Determine the [X, Y] coordinate at the center of the cell enclosing the given text.  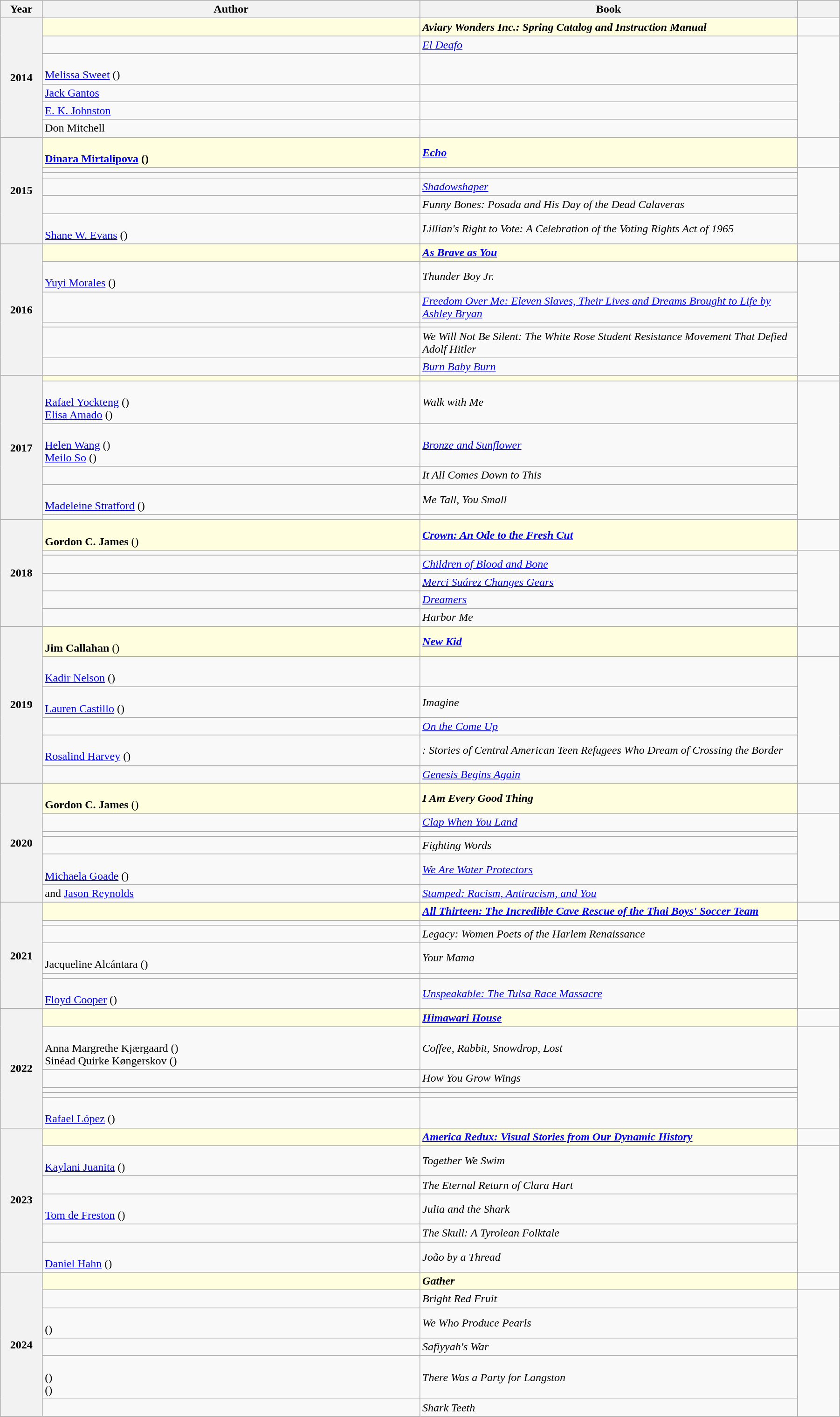
Helen Wang ()Meilo So () [231, 445]
On the Come Up [609, 726]
Don Mitchell [231, 128]
2014 [21, 77]
2016 [21, 310]
2015 [21, 190]
Daniel Hahn () [231, 1257]
El Deafo [609, 45]
The Skull: A Tyrolean Folktale [609, 1233]
Jim Callahan () [231, 642]
Gather [609, 1281]
Crown: An Ode to the Fresh Cut [609, 535]
E. K. Johnston [231, 111]
Clap When You Land [609, 822]
Freedom Over Me: Eleven Slaves, Their Lives and Dreams Brought to Life by Ashley Bryan [609, 307]
Michaela Goade () [231, 869]
Stamped: Racism, Antiracism, and You [609, 893]
2020 [21, 842]
Coffee, Rabbit, Snowdrop, Lost [609, 1048]
Burn Baby Burn [609, 367]
Walk with Me [609, 402]
Children of Blood and Bone [609, 564]
As Brave as You [609, 253]
Rafael Yockteng ()Elisa Amado () [231, 402]
Safiyyah's War [609, 1347]
Lillian's Right to Vote: A Celebration of the Voting Rights Act of 1965 [609, 229]
2023 [21, 1200]
I Am Every Good Thing [609, 799]
Kaylani Juanita () [231, 1160]
Fighting Words [609, 845]
Your Mama [609, 958]
Funny Bones: Posada and His Day of the Dead Calaveras [609, 204]
Year [21, 9]
Book [609, 9]
It All Comes Down to This [609, 475]
2024 [21, 1344]
Floyd Cooper () [231, 993]
Together We Swim [609, 1160]
Shadowshaper [609, 187]
The Eternal Return of Clara Hart [609, 1185]
Unspeakable: The Tulsa Race Massacre [609, 993]
Himawari House [609, 1018]
: Stories of Central American Teen Refugees Who Dream of Crossing the Border [609, 750]
Julia and the Shark [609, 1209]
Me Tall, You Small [609, 499]
Rafael López () [231, 1113]
2018 [21, 573]
() [231, 1323]
Dinara Mirtalipova () [231, 152]
2019 [21, 705]
Yuyi Morales () [231, 277]
We Who Produce Pearls [609, 1323]
Shane W. Evans () [231, 229]
Legacy: Women Poets of the Harlem Renaissance [609, 934]
We Are Water Protectors [609, 869]
There Was a Party for Langston [609, 1377]
Rosalind Harvey () [231, 750]
2021 [21, 955]
Author [231, 9]
All Thirteen: The Incredible Cave Rescue of the Thai Boys' Soccer Team [609, 911]
Lauren Castillo () [231, 702]
Anna Margrethe Kjærgaard ()Sinéad Quirke Køngerskov () [231, 1048]
America Redux: Visual Stories from Our Dynamic History [609, 1137]
Kadir Nelson () [231, 672]
Tom de Freston () [231, 1209]
2017 [21, 448]
Bronze and Sunflower [609, 445]
and Jason Reynolds [231, 893]
Shark Teeth [609, 1408]
We Will Not Be Silent: The White Rose Student Resistance Movement That Defied Adolf Hitler [609, 342]
Aviary Wonders Inc.: Spring Catalog and Instruction Manual [609, 27]
Madeleine Stratford () [231, 499]
Echo [609, 152]
Merci Suárez Changes Gears [609, 582]
Bright Red Fruit [609, 1299]
New Kid [609, 642]
Jacqueline Alcántara () [231, 958]
() () [231, 1377]
João by a Thread [609, 1257]
Thunder Boy Jr. [609, 277]
Harbor Me [609, 618]
2022 [21, 1068]
Jack Gantos [231, 93]
How You Grow Wings [609, 1078]
Imagine [609, 702]
Melissa Sweet () [231, 69]
Dreamers [609, 600]
Genesis Begins Again [609, 774]
